Search for the cell housing the specified text and yield its [X, Y] center coordinate. 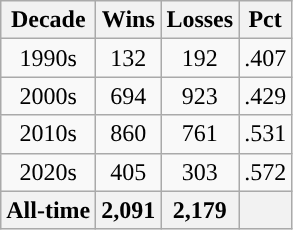
1990s [48, 58]
Decade [48, 20]
.407 [266, 58]
132 [128, 58]
694 [128, 96]
.572 [266, 172]
All-time [48, 210]
Wins [128, 20]
2,179 [200, 210]
2010s [48, 134]
761 [200, 134]
2020s [48, 172]
.429 [266, 96]
923 [200, 96]
860 [128, 134]
303 [200, 172]
192 [200, 58]
2000s [48, 96]
Losses [200, 20]
405 [128, 172]
.531 [266, 134]
2,091 [128, 210]
Pct [266, 20]
